For the text-containing cell, return its midpoint in (x, y) coordinate format. 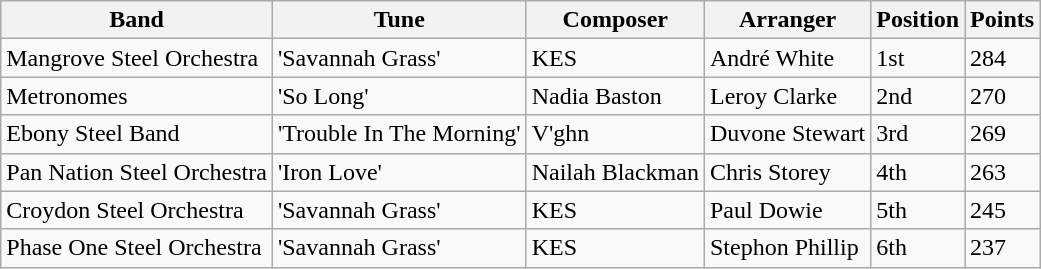
237 (1002, 248)
Nailah Blackman (615, 172)
Ebony Steel Band (137, 134)
Composer (615, 20)
Croydon Steel Orchestra (137, 210)
Band (137, 20)
Tune (399, 20)
V'ghn (615, 134)
284 (1002, 58)
Nadia Baston (615, 96)
Paul Dowie (787, 210)
Pan Nation Steel Orchestra (137, 172)
Arranger (787, 20)
'So Long' (399, 96)
Chris Storey (787, 172)
Mangrove Steel Orchestra (137, 58)
1st (918, 58)
6th (918, 248)
270 (1002, 96)
'Trouble In The Morning' (399, 134)
Duvone Stewart (787, 134)
5th (918, 210)
2nd (918, 96)
Stephon Phillip (787, 248)
Metronomes (137, 96)
Points (1002, 20)
245 (1002, 210)
André White (787, 58)
263 (1002, 172)
'Iron Love' (399, 172)
4th (918, 172)
3rd (918, 134)
Leroy Clarke (787, 96)
Position (918, 20)
Phase One Steel Orchestra (137, 248)
269 (1002, 134)
